Extract the [x, y] coordinate from the center of the cell holding the provided text.  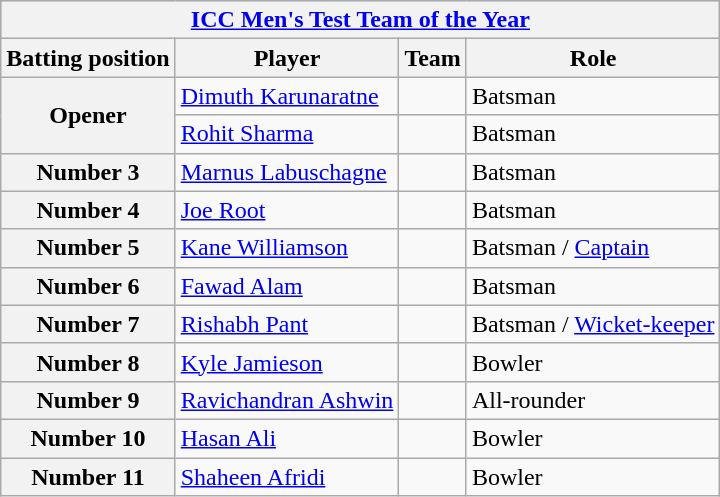
Kyle Jamieson [287, 362]
Rishabh Pant [287, 324]
Batsman / Wicket-keeper [593, 324]
Number 8 [88, 362]
Number 7 [88, 324]
Batting position [88, 58]
Number 3 [88, 172]
Role [593, 58]
Number 6 [88, 286]
Kane Williamson [287, 248]
Batsman / Captain [593, 248]
Number 10 [88, 438]
ICC Men's Test Team of the Year [360, 20]
Shaheen Afridi [287, 477]
Opener [88, 115]
Number 5 [88, 248]
Hasan Ali [287, 438]
Number 4 [88, 210]
Number 9 [88, 400]
Ravichandran Ashwin [287, 400]
Marnus Labuschagne [287, 172]
Number 11 [88, 477]
Joe Root [287, 210]
All-rounder [593, 400]
Fawad Alam [287, 286]
Team [433, 58]
Dimuth Karunaratne [287, 96]
Player [287, 58]
Rohit Sharma [287, 134]
